Return [X, Y] of the center of cell containing provided text 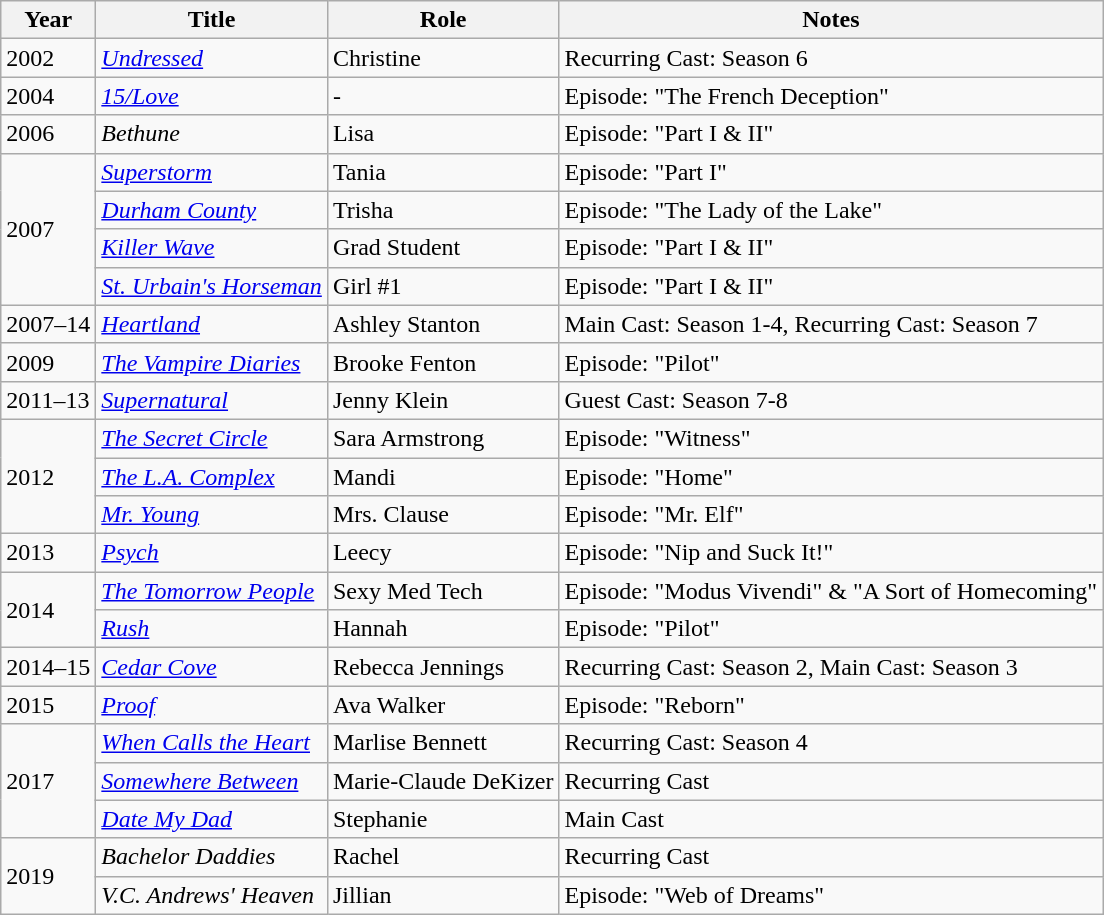
Undressed [212, 58]
Main Cast [831, 819]
Mr. Young [212, 515]
2007 [48, 229]
Episode: "Web of Dreams" [831, 895]
Heartland [212, 324]
Guest Cast: Season 7-8 [831, 400]
Bethune [212, 134]
Date My Dad [212, 819]
Episode: "Reborn" [831, 705]
Episode: "Part I" [831, 172]
2017 [48, 781]
2019 [48, 876]
2004 [48, 96]
Year [48, 20]
V.C. Andrews' Heaven [212, 895]
The Vampire Diaries [212, 362]
Supernatural [212, 400]
Psych [212, 553]
Stephanie [443, 819]
Killer Wave [212, 248]
2006 [48, 134]
Recurring Cast: Season 2, Main Cast: Season 3 [831, 667]
2007–14 [48, 324]
Durham County [212, 210]
Girl #1 [443, 286]
2011–13 [48, 400]
Cedar Cove [212, 667]
Ava Walker [443, 705]
Somewhere Between [212, 781]
Episode: "Witness" [831, 438]
2002 [48, 58]
Hannah [443, 629]
Leecy [443, 553]
Episode: "The Lady of the Lake" [831, 210]
Title [212, 20]
2013 [48, 553]
Rachel [443, 857]
Rebecca Jennings [443, 667]
The Tomorrow People [212, 591]
Episode: "Nip and Suck It!" [831, 553]
Episode: "Home" [831, 477]
Grad Student [443, 248]
Role [443, 20]
Mrs. Clause [443, 515]
Trisha [443, 210]
Main Cast: Season 1-4, Recurring Cast: Season 7 [831, 324]
Sexy Med Tech [443, 591]
2014–15 [48, 667]
Episode: "Modus Vivendi" & "A Sort of Homecoming" [831, 591]
2014 [48, 610]
- [443, 96]
Notes [831, 20]
Proof [212, 705]
Recurring Cast: Season 4 [831, 743]
The L.A. Complex [212, 477]
2012 [48, 476]
Bachelor Daddies [212, 857]
St. Urbain's Horseman [212, 286]
Episode: "The French Deception" [831, 96]
When Calls the Heart [212, 743]
Marlise Bennett [443, 743]
Jillian [443, 895]
15/Love [212, 96]
Ashley Stanton [443, 324]
Jenny Klein [443, 400]
Mandi [443, 477]
Brooke Fenton [443, 362]
Marie-Claude DeKizer [443, 781]
Lisa [443, 134]
Sara Armstrong [443, 438]
The Secret Circle [212, 438]
2015 [48, 705]
2009 [48, 362]
Superstorm [212, 172]
Recurring Cast: Season 6 [831, 58]
Tania [443, 172]
Rush [212, 629]
Christine [443, 58]
Episode: "Mr. Elf" [831, 515]
